Output the [X, Y] coordinate of the center of the cell containing the given text.  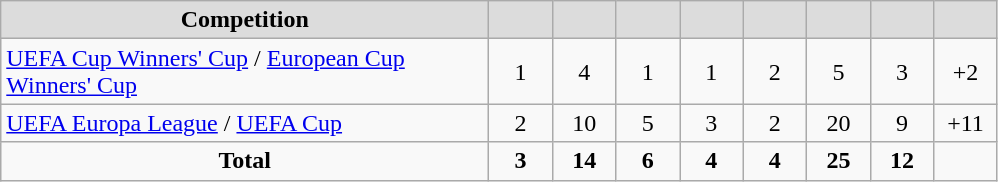
+11 [966, 123]
25 [839, 161]
20 [839, 123]
UEFA Cup Winners' Cup / European Cup Winners' Cup [245, 72]
Competition [245, 20]
6 [648, 161]
+2 [966, 72]
14 [584, 161]
12 [902, 161]
10 [584, 123]
UEFA Europa League / UEFA Cup [245, 123]
Total [245, 161]
9 [902, 123]
